For the text-containing cell, return its midpoint in (x, y) coordinate format. 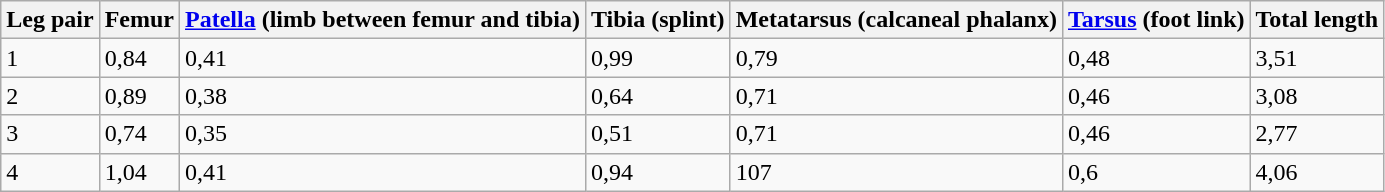
3 (50, 134)
0,89 (139, 96)
3,08 (1317, 96)
Patella (limb between femur and tibia) (383, 20)
0,38 (383, 96)
0,51 (658, 134)
Tarsus (foot link) (1156, 20)
0,99 (658, 58)
0,35 (383, 134)
Tibia (splint) (658, 20)
Total length (1317, 20)
1,04 (139, 172)
2 (50, 96)
0,84 (139, 58)
0,94 (658, 172)
Femur (139, 20)
0,79 (896, 58)
0,6 (1156, 172)
Leg pair (50, 20)
Metatarsus (calcaneal phalanx) (896, 20)
107 (896, 172)
3,51 (1317, 58)
4,06 (1317, 172)
0,74 (139, 134)
0,48 (1156, 58)
4 (50, 172)
0,64 (658, 96)
1 (50, 58)
2,77 (1317, 134)
